Search for the cell housing the specified text and yield its (X, Y) center coordinate. 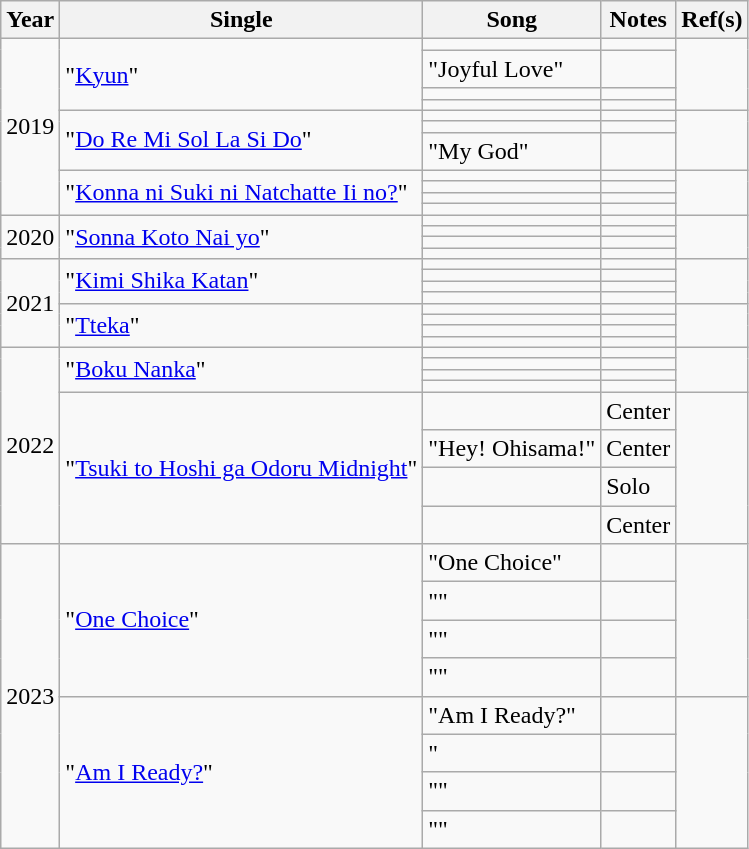
2021 (30, 303)
Single (242, 20)
2020 (30, 236)
Notes (638, 20)
"My God" (512, 151)
"Joyful Love" (512, 69)
"Kyun" (242, 74)
"Boku Nanka" (242, 369)
"Tteka" (242, 325)
"Kimi Shika Katan" (242, 281)
Song (512, 20)
"Sonna Koto Nai yo" (242, 236)
Solo (638, 487)
2019 (30, 127)
Year (30, 20)
"Tsuki to Hoshi ga Odoru Midnight" (242, 468)
Ref(s) (712, 20)
" (512, 753)
2023 (30, 696)
2022 (30, 445)
"Konna ni Suki ni Natchatte Ii no?" (242, 192)
"Do Re Mi Sol La Si Do" (242, 140)
"Hey! Ohisama!" (512, 449)
